Provide the [x, y] coordinate of the cell's center where the given text is located.  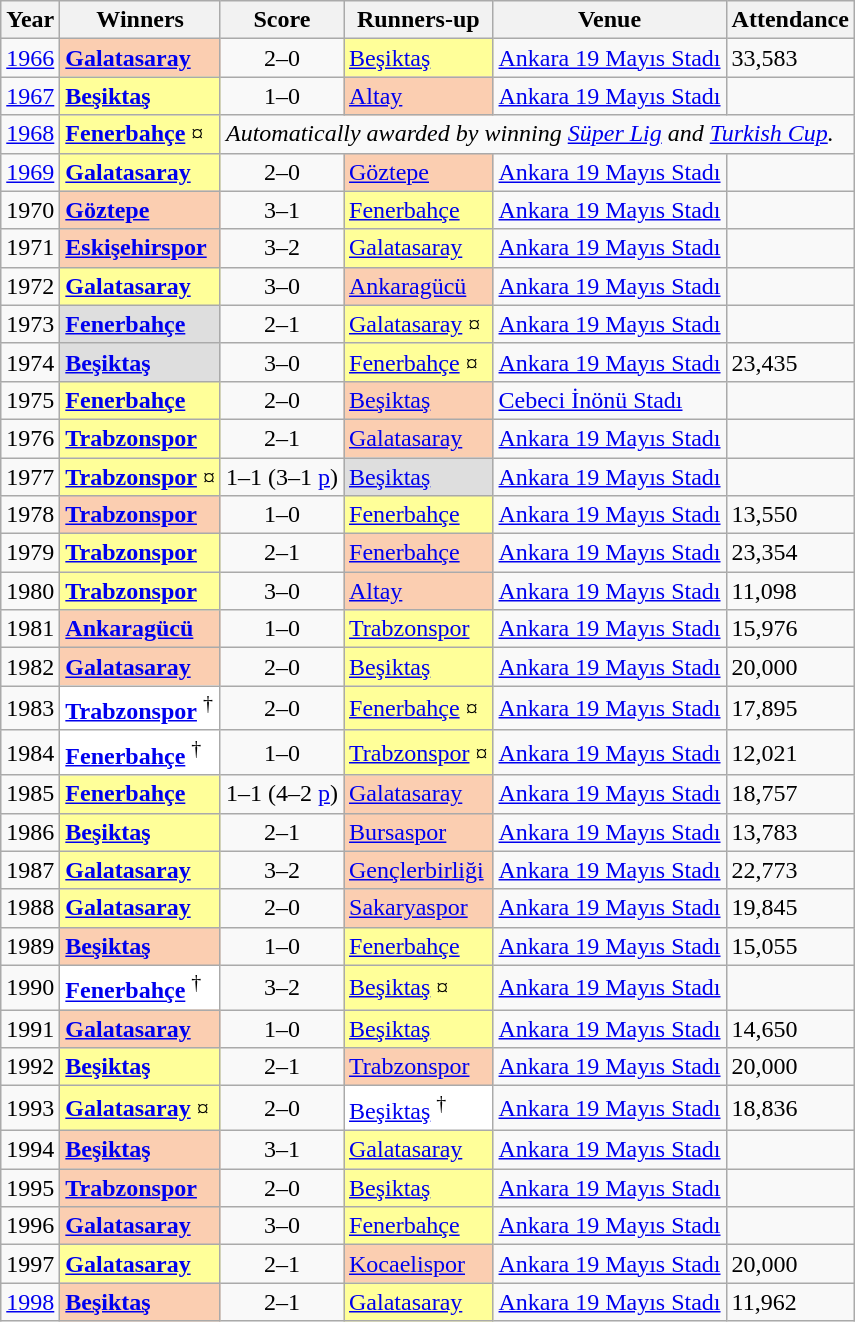
33,583 [790, 58]
1986 [30, 832]
15,976 [790, 629]
11,098 [790, 591]
1995 [30, 1188]
1974 [30, 362]
1981 [30, 629]
1982 [30, 667]
1984 [30, 752]
1997 [30, 1264]
Year [30, 20]
Kocaelispor [419, 1264]
Cebeci İnönü Stadı [610, 400]
1998 [30, 1302]
18,757 [790, 794]
1985 [30, 794]
1–1 (3–1 p) [282, 477]
Runners-up [419, 20]
12,021 [790, 752]
Automatically awarded by winning Süper Lig and Turkish Cup. [537, 134]
1996 [30, 1226]
1994 [30, 1150]
Beşiktaş ¤ [419, 988]
1971 [30, 248]
Trabzonspor † [140, 708]
1975 [30, 400]
Gençlerbirliği [419, 870]
1976 [30, 438]
1969 [30, 172]
Sakaryaspor [419, 908]
1993 [30, 1108]
1978 [30, 515]
1–1 (4–2 p) [282, 794]
14,650 [790, 1029]
18,836 [790, 1108]
23,435 [790, 362]
1970 [30, 210]
1992 [30, 1067]
23,354 [790, 553]
1966 [30, 58]
1989 [30, 946]
1973 [30, 324]
13,783 [790, 832]
1990 [30, 988]
1977 [30, 477]
1967 [30, 96]
1972 [30, 286]
Winners [140, 20]
Venue [610, 20]
1988 [30, 908]
1980 [30, 591]
13,550 [790, 515]
1968 [30, 134]
Beşiktaş † [419, 1108]
11,962 [790, 1302]
1991 [30, 1029]
1983 [30, 708]
17,895 [790, 708]
Eskişehirspor [140, 248]
1987 [30, 870]
15,055 [790, 946]
1979 [30, 553]
Bursaspor [419, 832]
22,773 [790, 870]
19,845 [790, 908]
Attendance [790, 20]
Score [282, 20]
